Output the (X, Y) coordinate of the center of the cell containing the given text.  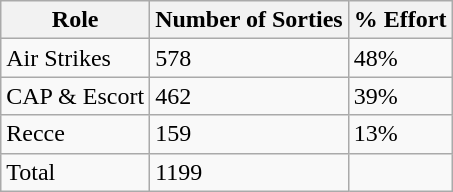
48% (400, 58)
CAP & Escort (76, 96)
462 (250, 96)
Total (76, 172)
Number of Sorties (250, 20)
Role (76, 20)
13% (400, 134)
Recce (76, 134)
Air Strikes (76, 58)
1199 (250, 172)
159 (250, 134)
% Effort (400, 20)
578 (250, 58)
39% (400, 96)
